Capture the cell that displays the provided text and extract its (x, y) central coordinate. 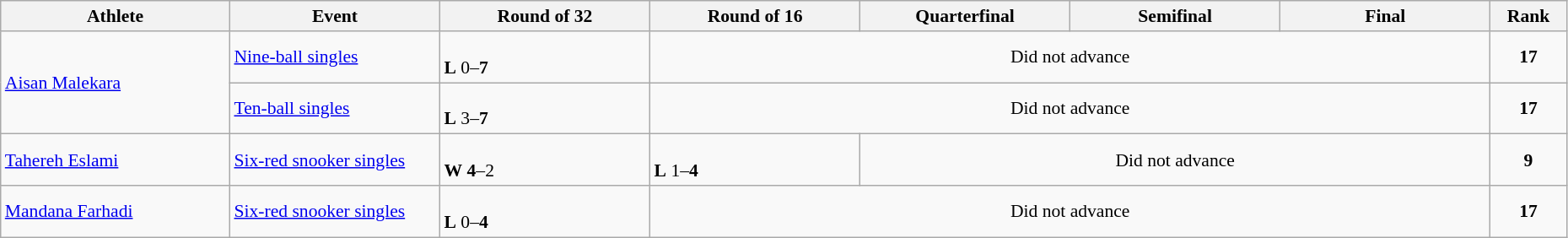
L 3–7 (545, 108)
L 0–4 (545, 211)
Mandana Farhadi (116, 211)
Round of 16 (756, 16)
L 0–7 (545, 57)
Aisan Malekara (116, 83)
L 1–4 (756, 160)
Tahereh Eslami (116, 160)
Round of 32 (545, 16)
W 4–2 (545, 160)
Ten-ball singles (334, 108)
Semifinal (1176, 16)
Quarterfinal (965, 16)
Final (1385, 16)
9 (1528, 160)
Nine-ball singles (334, 57)
Event (334, 16)
Athlete (116, 16)
Rank (1528, 16)
